Output the (X, Y) coordinate of the center of the cell containing the given text.  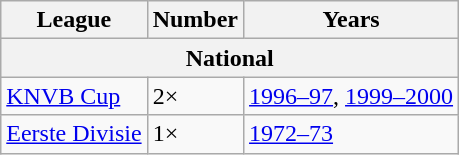
2× (195, 96)
Years (352, 20)
National (230, 58)
1× (195, 134)
1996–97, 1999–2000 (352, 96)
1972–73 (352, 134)
KNVB Cup (74, 96)
Eerste Divisie (74, 134)
Number (195, 20)
League (74, 20)
